Output the (X, Y) coordinate of the center of the cell containing the given text.  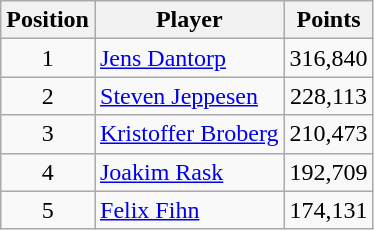
Jens Dantorp (188, 58)
Points (328, 20)
2 (48, 96)
210,473 (328, 134)
Position (48, 20)
192,709 (328, 172)
Steven Jeppesen (188, 96)
Player (188, 20)
Joakim Rask (188, 172)
4 (48, 172)
174,131 (328, 210)
Felix Fihn (188, 210)
Kristoffer Broberg (188, 134)
1 (48, 58)
5 (48, 210)
316,840 (328, 58)
3 (48, 134)
228,113 (328, 96)
